Return (X, Y) of the center of cell containing provided text 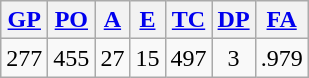
PO (72, 20)
FA (282, 20)
.979 (282, 58)
277 (24, 58)
27 (112, 58)
E (148, 20)
DP (234, 20)
TC (188, 20)
A (112, 20)
15 (148, 58)
GP (24, 20)
497 (188, 58)
455 (72, 58)
3 (234, 58)
